From the cell containing the given text, extract its center point as (X, Y) coordinate. 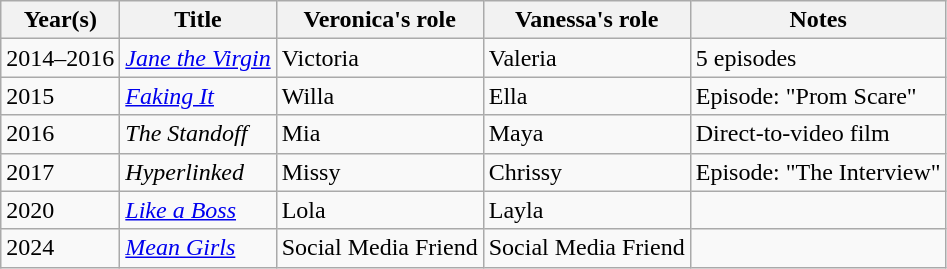
Notes (818, 20)
Lola (380, 210)
Victoria (380, 58)
Faking It (198, 96)
Vanessa's role (586, 20)
5 episodes (818, 58)
Ella (586, 96)
Jane the Virgin (198, 58)
2024 (60, 248)
2015 (60, 96)
2014–2016 (60, 58)
Veronica's role (380, 20)
Like a Boss (198, 210)
Mia (380, 134)
2016 (60, 134)
2017 (60, 172)
Layla (586, 210)
Episode: "The Interview" (818, 172)
Year(s) (60, 20)
Mean Girls (198, 248)
Valeria (586, 58)
Title (198, 20)
Hyperlinked (198, 172)
Maya (586, 134)
Direct-to-video film (818, 134)
Willa (380, 96)
Episode: "Prom Scare" (818, 96)
2020 (60, 210)
The Standoff (198, 134)
Missy (380, 172)
Chrissy (586, 172)
